From the cell containing the given text, extract its center point as (X, Y) coordinate. 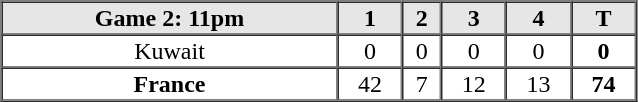
12 (474, 84)
Game 2: 11pm (170, 18)
T (604, 18)
3 (474, 18)
7 (422, 84)
42 (370, 84)
France (170, 84)
13 (538, 84)
74 (604, 84)
4 (538, 18)
1 (370, 18)
2 (422, 18)
Kuwait (170, 50)
